Extract the (x, y) coordinate from the center of the cell holding the provided text.  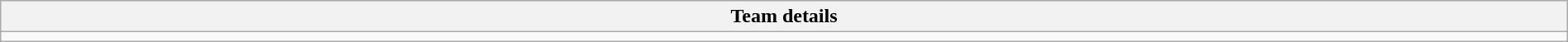
Team details (784, 16)
